Search for the cell housing the specified text and yield its (x, y) center coordinate. 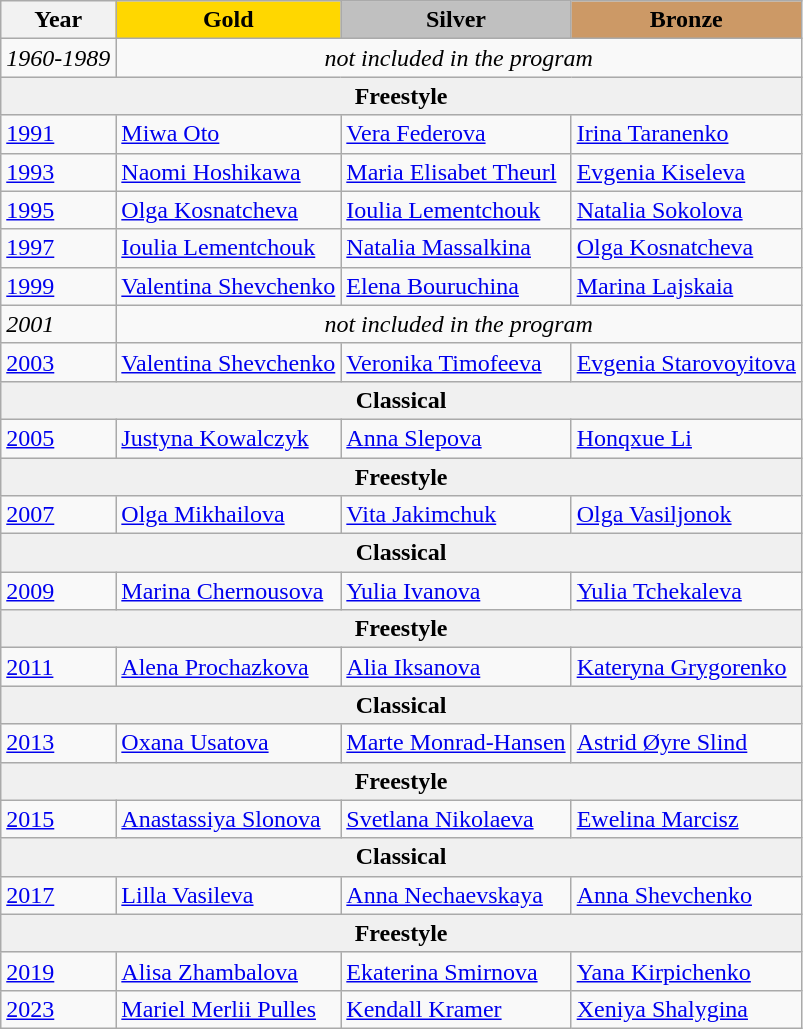
Svetlana Nikolaeva (456, 819)
Mariel Merlii Pulles (228, 1009)
Maria Elisabet Theurl (456, 172)
2015 (58, 819)
Oxana Usatova (228, 743)
Olga Vasiljonok (686, 515)
Yulia Ivanova (456, 591)
2009 (58, 591)
1991 (58, 134)
2005 (58, 438)
Astrid Øyre Slind (686, 743)
Veronika Timofeeva (456, 362)
Silver (456, 20)
Anna Nechaevskaya (456, 895)
Elena Bouruchina (456, 286)
Alisa Zhambalova (228, 971)
Miwa Oto (228, 134)
Anastassiya Slonova (228, 819)
Kendall Kramer (456, 1009)
1999 (58, 286)
2007 (58, 515)
Yana Kirpichenko (686, 971)
Naomi Hoshikawa (228, 172)
Ewelina Marcisz (686, 819)
Gold (228, 20)
2019 (58, 971)
Natalia Massalkina (456, 248)
Vera Federova (456, 134)
Bronze (686, 20)
Irina Taranenko (686, 134)
2023 (58, 1009)
2001 (58, 324)
Kateryna Grygorenko (686, 667)
2013 (58, 743)
Year (58, 20)
Marina Lajskaia (686, 286)
1997 (58, 248)
Lilla Vasileva (228, 895)
2017 (58, 895)
Alia Iksanova (456, 667)
Justyna Kowalczyk (228, 438)
Vita Jakimchuk (456, 515)
Evgenia Starovoyitova (686, 362)
Xeniya Shalygina (686, 1009)
Marina Chernousova (228, 591)
Alena Prochazkova (228, 667)
1995 (58, 210)
Anna Shevchenko (686, 895)
Evgenia Kiseleva (686, 172)
Anna Slepova (456, 438)
2003 (58, 362)
2011 (58, 667)
1993 (58, 172)
Yulia Tchekaleva (686, 591)
Natalia Sokolova (686, 210)
Honqxue Li (686, 438)
Marte Monrad-Hansen (456, 743)
1960-1989 (58, 58)
Olga Mikhailova (228, 515)
Ekaterina Smirnova (456, 971)
